Detect which cell encompasses the target text, then output its (x, y) center coordinate. 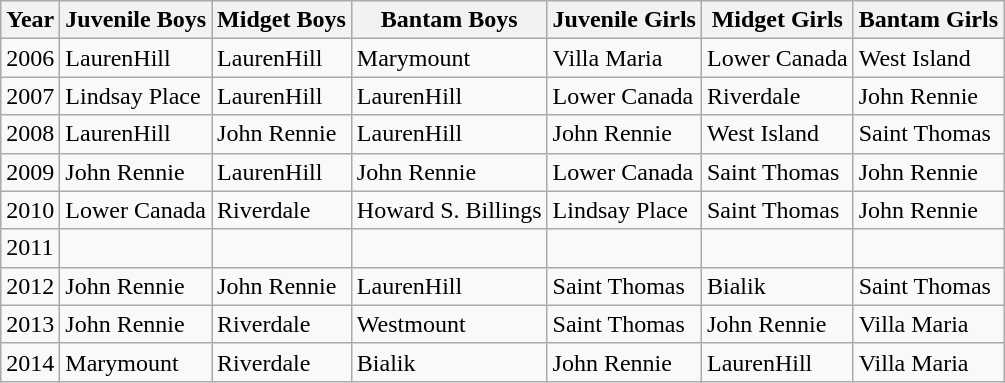
2007 (30, 96)
2012 (30, 286)
2011 (30, 248)
2013 (30, 324)
2010 (30, 210)
Bantam Girls (928, 20)
Midget Girls (777, 20)
Year (30, 20)
2014 (30, 362)
Westmount (449, 324)
Bantam Boys (449, 20)
2008 (30, 134)
2009 (30, 172)
Howard S. Billings (449, 210)
Juvenile Boys (136, 20)
Juvenile Girls (624, 20)
2006 (30, 58)
Midget Boys (282, 20)
